Find where the given text appears and provide that cell's center as [x, y] coordinate. 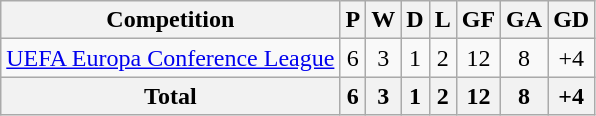
Total [170, 96]
GF [478, 20]
Competition [170, 20]
P [353, 20]
W [384, 20]
UEFA Europa Conference League [170, 58]
GD [572, 20]
GA [524, 20]
L [442, 20]
D [415, 20]
